From the cell containing the given text, extract its center point as [X, Y] coordinate. 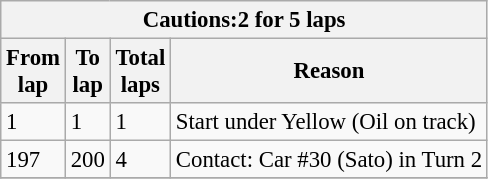
4 [140, 160]
Start under Yellow (Oil on track) [330, 122]
Cautions:2 for 5 laps [244, 20]
Reason [330, 72]
Fromlap [34, 72]
200 [88, 160]
Tolap [88, 72]
197 [34, 160]
Totallaps [140, 72]
Contact: Car #30 (Sato) in Turn 2 [330, 160]
